Identify which cell holds the provided text, then report its (X, Y) central coordinate. 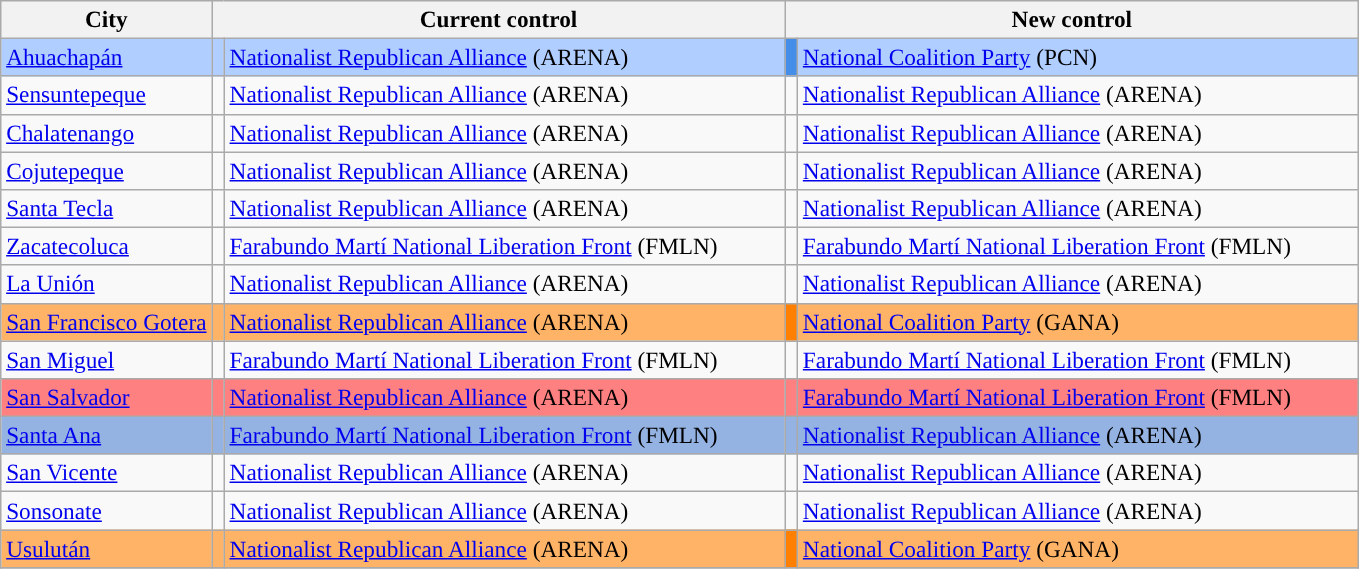
Zacatecoluca (106, 246)
San Francisco Gotera (106, 322)
National Coalition Party (PCN) (1078, 57)
Santa Ana (106, 435)
City (106, 19)
Sonsonate (106, 510)
San Miguel (106, 359)
La Unión (106, 284)
Ahuachapán (106, 57)
New control (1072, 19)
Usulután (106, 548)
San Vicente (106, 473)
Santa Tecla (106, 208)
Current control (498, 19)
Chalatenango (106, 133)
Sensuntepeque (106, 95)
Cojutepeque (106, 170)
San Salvador (106, 397)
